Locate the cell with the specified text and output its (x, y) center coordinate. 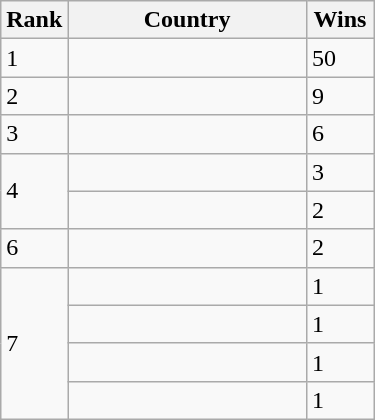
50 (340, 58)
Country (188, 20)
Wins (340, 20)
9 (340, 96)
4 (34, 191)
7 (34, 343)
Rank (34, 20)
